Extract the (X, Y) coordinate from the center of the cell holding the provided text.  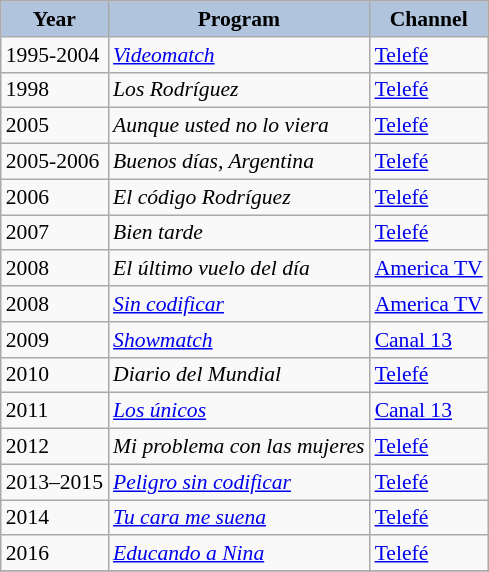
2011 (54, 411)
Program (239, 19)
Channel (429, 19)
2005-2006 (54, 162)
Buenos días, Argentina (239, 162)
El código Rodríguez (239, 197)
Los Rodríguez (239, 90)
2013–2015 (54, 482)
Sin codificar (239, 304)
Showmatch (239, 340)
Educando a Nina (239, 554)
Bien tarde (239, 233)
1995-2004 (54, 55)
2006 (54, 197)
Mi problema con las mujeres (239, 447)
Aunque usted no lo viera (239, 126)
2016 (54, 554)
Videomatch (239, 55)
Tu cara me suena (239, 518)
2012 (54, 447)
Diario del Mundial (239, 375)
1998 (54, 90)
2005 (54, 126)
El último vuelo del día (239, 269)
Year (54, 19)
2010 (54, 375)
2014 (54, 518)
Peligro sin codificar (239, 482)
Los únicos (239, 411)
2009 (54, 340)
2007 (54, 233)
